Scan for the cell matching the given text and deliver its (x, y) coordinate at center. 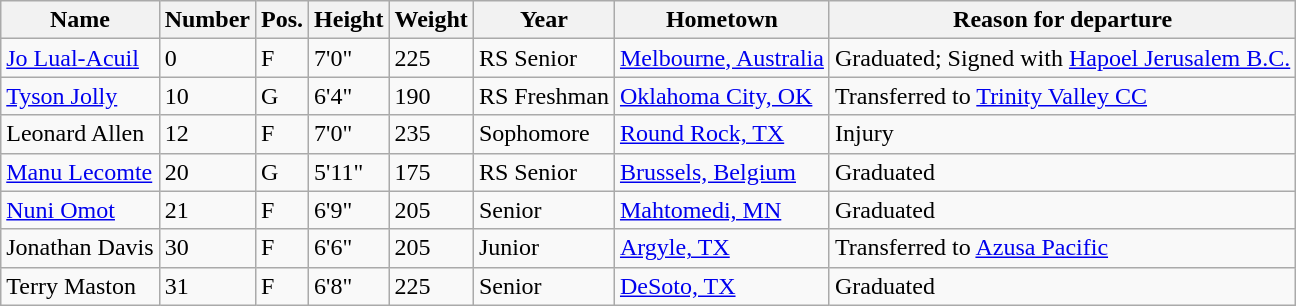
Round Rock, TX (722, 134)
Year (544, 20)
5'11" (349, 172)
Sophomore (544, 134)
Number (207, 20)
Reason for departure (1062, 20)
Melbourne, Australia (722, 58)
RS Freshman (544, 96)
235 (431, 134)
Brussels, Belgium (722, 172)
Transferred to Trinity Valley CC (1062, 96)
Oklahoma City, OK (722, 96)
Argyle, TX (722, 248)
Transferred to Azusa Pacific (1062, 248)
31 (207, 286)
Jonathan Davis (80, 248)
Graduated; Signed with Hapoel Jerusalem B.C. (1062, 58)
Tyson Jolly (80, 96)
21 (207, 210)
Leonard Allen (80, 134)
175 (431, 172)
DeSoto, TX (722, 286)
Pos. (282, 20)
Terry Maston (80, 286)
Manu Lecomte (80, 172)
Nuni Omot (80, 210)
Injury (1062, 134)
0 (207, 58)
6'6" (349, 248)
30 (207, 248)
20 (207, 172)
Height (349, 20)
Jo Lual-Acuil (80, 58)
6'4" (349, 96)
Junior (544, 248)
Mahtomedi, MN (722, 210)
Name (80, 20)
12 (207, 134)
6'9" (349, 210)
Hometown (722, 20)
190 (431, 96)
Weight (431, 20)
10 (207, 96)
6'8" (349, 286)
